Capture the cell that displays the provided text and extract its [X, Y] central coordinate. 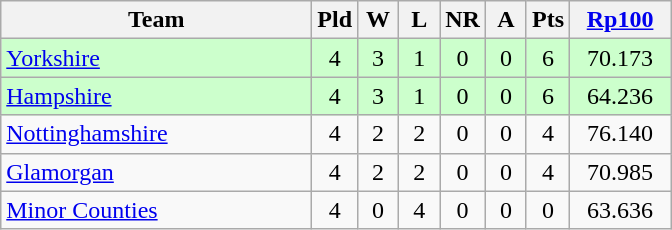
Minor Counties [156, 210]
NR [463, 20]
Hampshire [156, 96]
63.636 [620, 210]
70.985 [620, 172]
L [420, 20]
Pts [548, 20]
64.236 [620, 96]
W [378, 20]
Team [156, 20]
70.173 [620, 58]
Pld [335, 20]
76.140 [620, 134]
A [506, 20]
Rp100 [620, 20]
Yorkshire [156, 58]
Glamorgan [156, 172]
Nottinghamshire [156, 134]
